Capture the cell that displays the provided text and extract its [x, y] central coordinate. 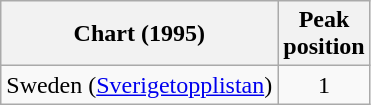
Sweden (Sverigetopplistan) [140, 85]
Peakposition [324, 34]
1 [324, 85]
Chart (1995) [140, 34]
